Capture the cell that displays the provided text and extract its (x, y) central coordinate. 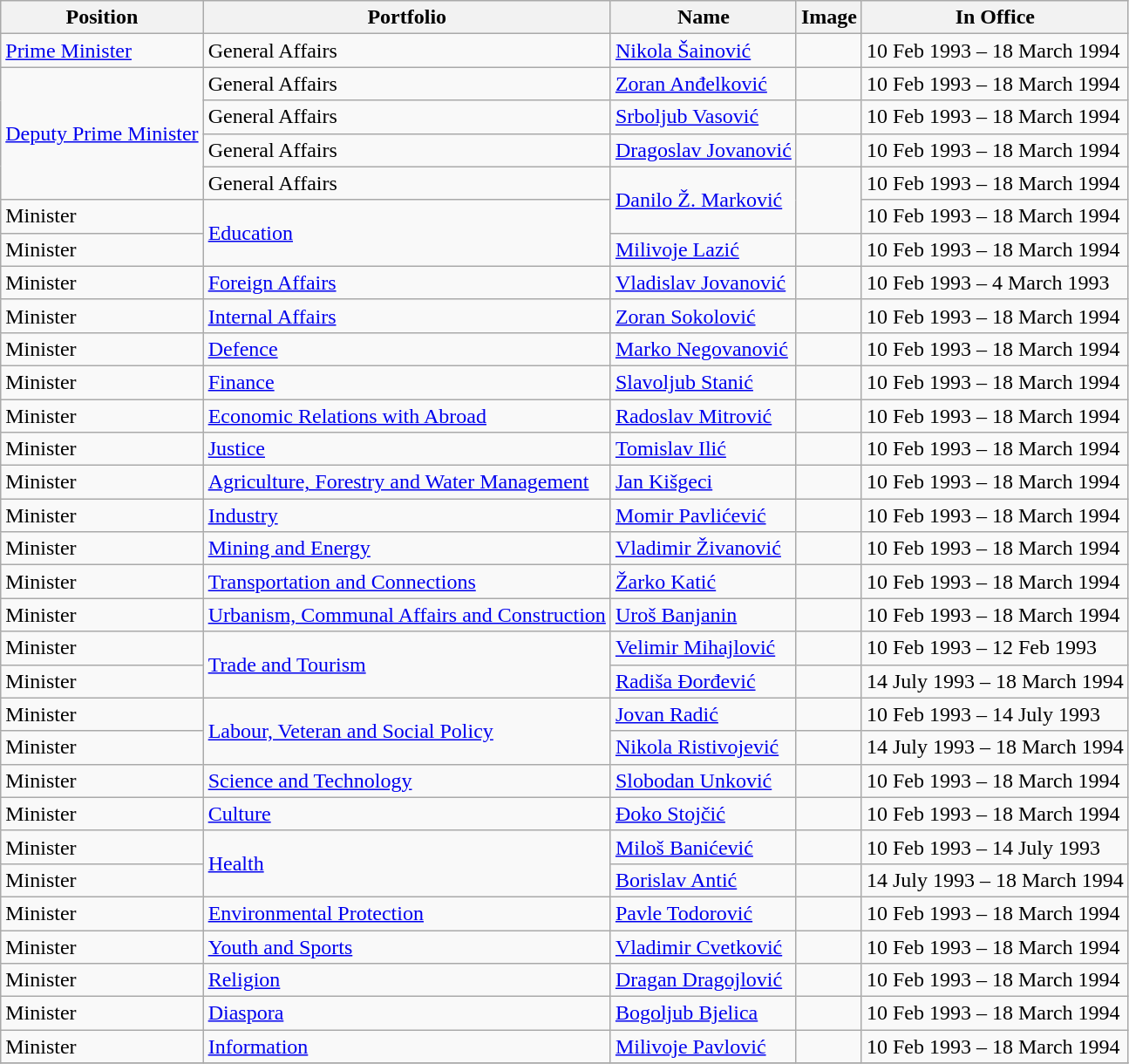
Justice (406, 449)
Jan Kišgeci (703, 482)
Vladimir Cvetković (703, 946)
Borislav Antić (703, 880)
Tomislav Ilić (703, 449)
Momir Pavlićević (703, 515)
Nikola Ristivojević (703, 747)
Diaspora (406, 1013)
Vladimir Živanović (703, 549)
Dragan Dragojlović (703, 980)
Defence (406, 349)
Danilo Ž. Marković (703, 200)
Labour, Veteran and Social Policy (406, 731)
Science and Technology (406, 781)
Culture (406, 814)
Agriculture, Forestry and Water Management (406, 482)
Marko Negovanović (703, 349)
Religion (406, 980)
Žarko Katić (703, 582)
Milivoje Lazić (703, 249)
Information (406, 1047)
Jovan Radić (703, 714)
Nikola Šainović (703, 51)
Education (406, 233)
10 Feb 1993 – 4 March 1993 (995, 283)
Srboljub Vasović (703, 117)
Name (703, 17)
Slobodan Unković (703, 781)
Zoran Anđelković (703, 84)
Deputy Prime Minister (102, 133)
Industry (406, 515)
Miloš Banićević (703, 847)
Pavle Todorović (703, 913)
Radiša Đorđević (703, 681)
Đoko Stojčić (703, 814)
Velimir Mihajlović (703, 648)
In Office (995, 17)
Slavoljub Stanić (703, 382)
Foreign Affairs (406, 283)
Internal Affairs (406, 316)
Youth and Sports (406, 946)
Transportation and Connections (406, 582)
Image (828, 17)
Economic Relations with Abroad (406, 416)
Prime Minister (102, 51)
Dragoslav Jovanović (703, 150)
Trade and Tourism (406, 665)
Vladislav Jovanović (703, 283)
Radoslav Mitrović (703, 416)
Finance (406, 382)
10 Feb 1993 – 12 Feb 1993 (995, 648)
Environmental Protection (406, 913)
Milivoje Pavlović (703, 1047)
Position (102, 17)
Uroš Banjanin (703, 615)
Mining and Energy (406, 549)
Bogoljub Bjelica (703, 1013)
Zoran Sokolović (703, 316)
Portfolio (406, 17)
Urbanism, Communal Affairs and Construction (406, 615)
Health (406, 863)
